From the cell containing the given text, extract its center point as [X, Y] coordinate. 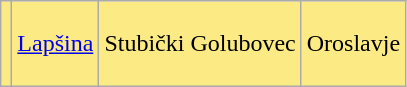
Lapšina [56, 44]
Oroslavje [353, 44]
Stubički Golubovec [200, 44]
